Locate the cell with the specified text and output its [X, Y] center coordinate. 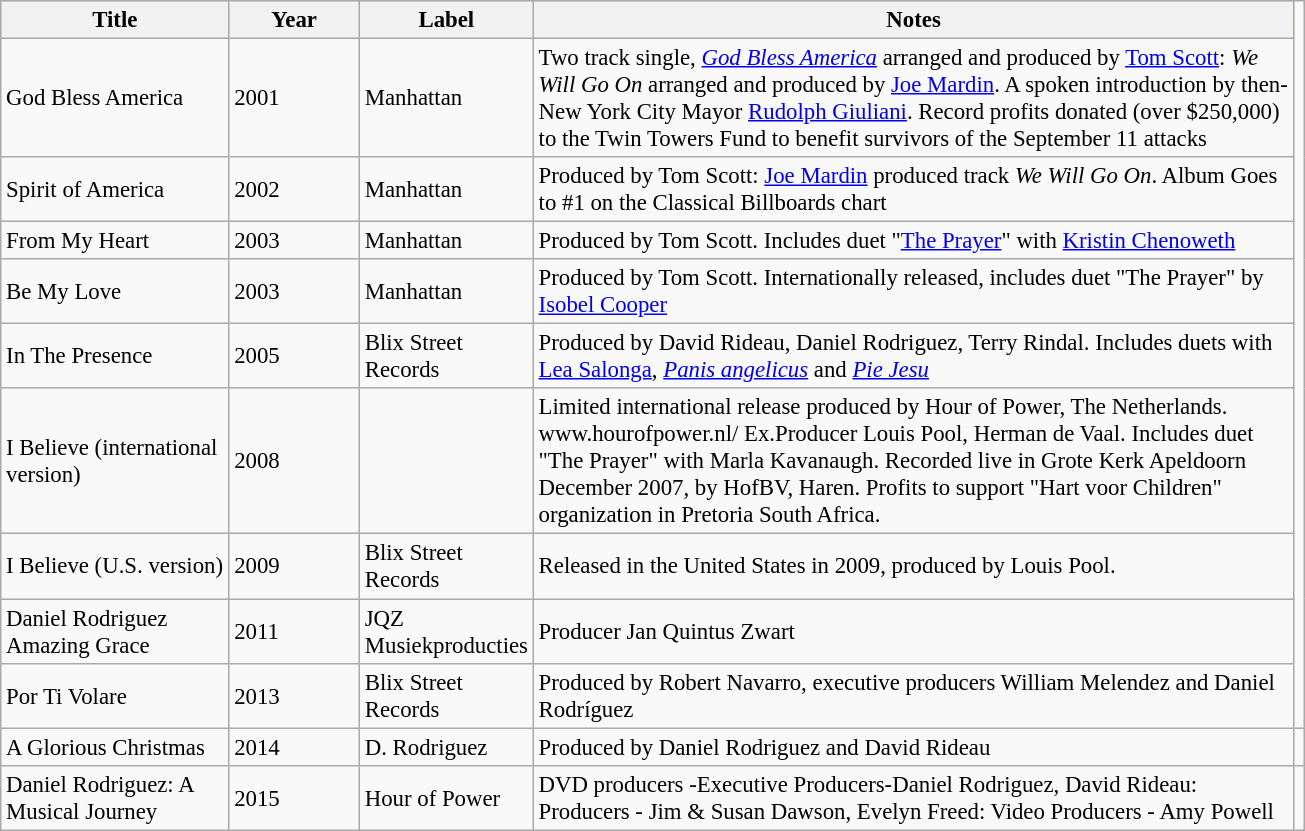
Produced by Daniel Rodriguez and David Rideau [914, 747]
In The Presence [115, 356]
2001 [294, 98]
I Believe (international version) [115, 461]
Notes [914, 20]
Title [115, 20]
Spirit of America [115, 190]
DVD producers -Executive Producers-Daniel Rodriguez, David Rideau: Producers - Jim & Susan Dawson, Evelyn Freed: Video Producers - Amy Powell [914, 798]
Produced by David Rideau, Daniel Rodriguez, Terry Rindal. Includes duets with Lea Salonga, Panis angelicus and Pie Jesu [914, 356]
Produced by Robert Navarro, executive producers William Melendez and Daniel Rodríguez [914, 696]
Produced by Tom Scott. Includes duet "The Prayer" with Kristin Chenoweth [914, 241]
Daniel Rodriguez Amazing Grace [115, 632]
Daniel Rodriguez: A Musical Journey [115, 798]
2015 [294, 798]
Be My Love [115, 292]
Producer Jan Quintus Zwart [914, 632]
I Believe (U.S. version) [115, 566]
2005 [294, 356]
A Glorious Christmas [115, 747]
2009 [294, 566]
Hour of Power [446, 798]
From My Heart [115, 241]
2011 [294, 632]
God Bless America [115, 98]
Released in the United States in 2009, produced by Louis Pool. [914, 566]
Produced by Tom Scott. Internationally released, includes duet "The Prayer" by Isobel Cooper [914, 292]
2013 [294, 696]
Por Ti Volare [115, 696]
Produced by Tom Scott: Joe Mardin produced track We Will Go On. Album Goes to #1 on the Classical Billboards chart [914, 190]
2002 [294, 190]
Label [446, 20]
Year [294, 20]
JQZ Musiekproducties [446, 632]
D. Rodriguez [446, 747]
2008 [294, 461]
2014 [294, 747]
